Scan for the cell matching the given text and deliver its (x, y) coordinate at center. 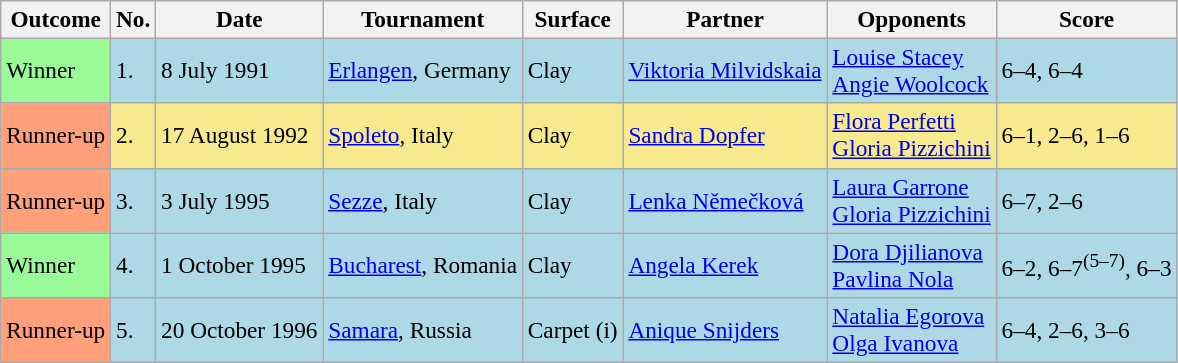
17 August 1992 (240, 136)
Laura Garrone Gloria Pizzichini (912, 200)
3 July 1995 (240, 200)
4. (134, 264)
Sezze, Italy (423, 200)
6–4, 6–4 (1086, 70)
Surface (572, 19)
Bucharest, Romania (423, 264)
Outcome (56, 19)
1. (134, 70)
6–2, 6–7(5–7), 6–3 (1086, 264)
5. (134, 330)
20 October 1996 (240, 330)
Carpet (i) (572, 330)
Partner (725, 19)
8 July 1991 (240, 70)
Samara, Russia (423, 330)
2. (134, 136)
1 October 1995 (240, 264)
Erlangen, Germany (423, 70)
Sandra Dopfer (725, 136)
Tournament (423, 19)
Angela Kerek (725, 264)
Opponents (912, 19)
Spoleto, Italy (423, 136)
No. (134, 19)
Viktoria Milvidskaia (725, 70)
Score (1086, 19)
Flora Perfetti Gloria Pizzichini (912, 136)
6–1, 2–6, 1–6 (1086, 136)
Natalia Egorova Olga Ivanova (912, 330)
Lenka Němečková (725, 200)
6–7, 2–6 (1086, 200)
Dora Djilianova Pavlina Nola (912, 264)
6–4, 2–6, 3–6 (1086, 330)
Date (240, 19)
Anique Snijders (725, 330)
3. (134, 200)
Louise Stacey Angie Woolcock (912, 70)
